Extract the [x, y] coordinate from the center of the cell holding the provided text.  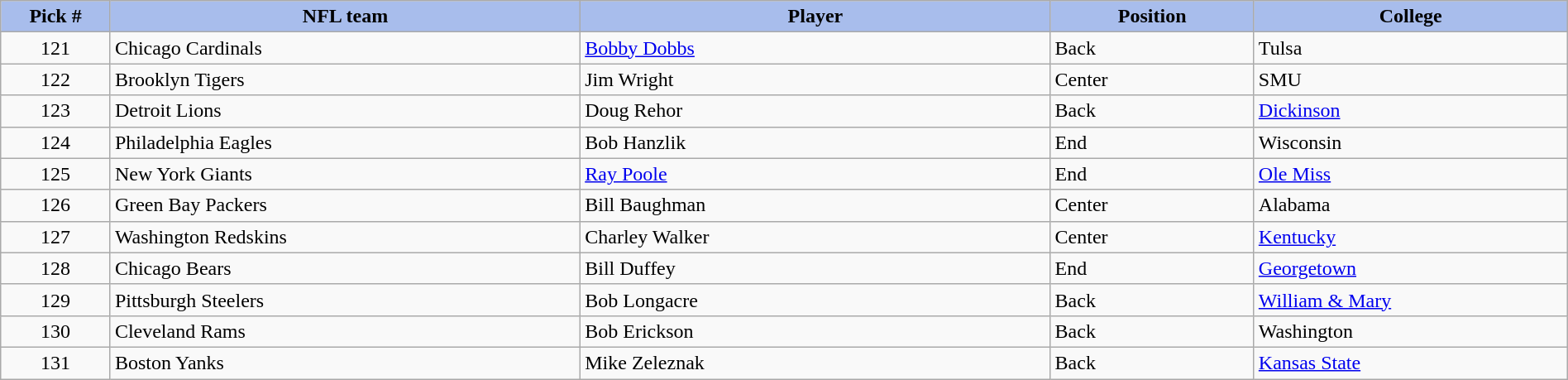
Dickinson [1411, 111]
Boston Yanks [345, 363]
Chicago Bears [345, 268]
Ray Poole [815, 174]
126 [56, 205]
Cleveland Rams [345, 331]
Bob Longacre [815, 300]
Position [1152, 17]
Bill Duffey [815, 268]
Bob Erickson [815, 331]
Brooklyn Tigers [345, 79]
Green Bay Packers [345, 205]
Doug Rehor [815, 111]
SMU [1411, 79]
College [1411, 17]
Bobby Dobbs [815, 48]
Detroit Lions [345, 111]
Jim Wright [815, 79]
Ole Miss [1411, 174]
NFL team [345, 17]
123 [56, 111]
Kentucky [1411, 237]
Pick # [56, 17]
131 [56, 363]
Wisconsin [1411, 142]
Pittsburgh Steelers [345, 300]
125 [56, 174]
Washington Redskins [345, 237]
Tulsa [1411, 48]
Bob Hanzlik [815, 142]
Washington [1411, 331]
William & Mary [1411, 300]
Chicago Cardinals [345, 48]
121 [56, 48]
124 [56, 142]
Philadelphia Eagles [345, 142]
New York Giants [345, 174]
Georgetown [1411, 268]
Mike Zeleznak [815, 363]
Alabama [1411, 205]
Player [815, 17]
128 [56, 268]
130 [56, 331]
Charley Walker [815, 237]
Bill Baughman [815, 205]
122 [56, 79]
129 [56, 300]
127 [56, 237]
Kansas State [1411, 363]
